Provide the (x, y) coordinate of the cell's center where the given text is located.  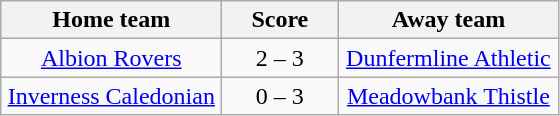
Home team (112, 20)
Away team (448, 20)
Score (280, 20)
Albion Rovers (112, 58)
0 – 3 (280, 96)
Inverness Caledonian (112, 96)
Meadowbank Thistle (448, 96)
Dunfermline Athletic (448, 58)
2 – 3 (280, 58)
